Scan for the cell matching the given text and deliver its (X, Y) coordinate at center. 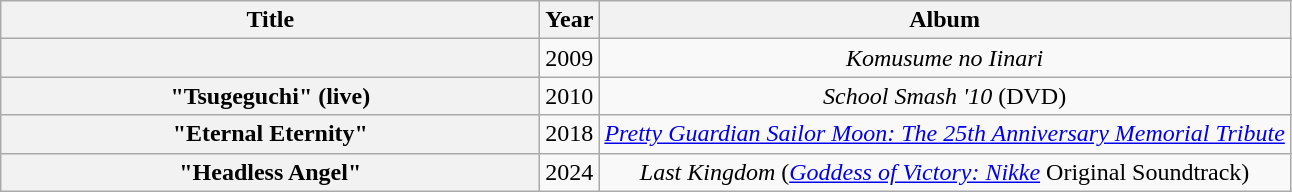
Album (944, 20)
Year (570, 20)
"Tsugeguchi" (live) (270, 96)
"Eternal Eternity" (270, 134)
Pretty Guardian Sailor Moon: The 25th Anniversary Memorial Tribute (944, 134)
2010 (570, 96)
School Smash '10 (DVD) (944, 96)
Komusume no Iinari (944, 58)
"Headless Angel" (270, 172)
2009 (570, 58)
Title (270, 20)
Last Kingdom (Goddess of Victory: Nikke Original Soundtrack) (944, 172)
2018 (570, 134)
2024 (570, 172)
